Determine the (x, y) coordinate at the center of the cell enclosing the given text.  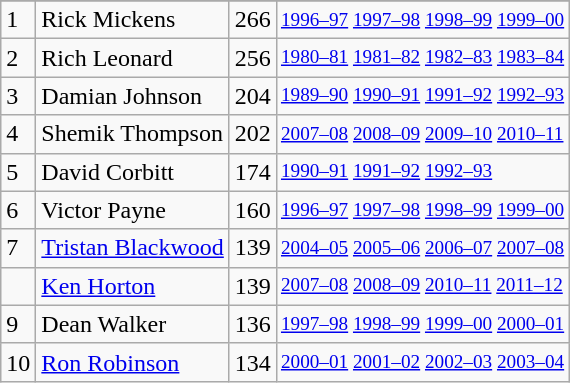
1989–90 1990–91 1991–92 1992–93 (422, 96)
256 (252, 58)
9 (18, 324)
1980–81 1981–82 1982–83 1983–84 (422, 58)
136 (252, 324)
2 (18, 58)
Shemik Thompson (133, 134)
2007–08 2008–09 2010–11 2011–12 (422, 286)
2004–05 2005–06 2006–07 2007–08 (422, 248)
Victor Payne (133, 210)
Rick Mickens (133, 20)
2000–01 2001–02 2002–03 2003–04 (422, 362)
204 (252, 96)
Dean Walker (133, 324)
Rich Leonard (133, 58)
174 (252, 172)
Tristan Blackwood (133, 248)
Damian Johnson (133, 96)
1997–98 1998–99 1999–00 2000–01 (422, 324)
266 (252, 20)
1990–91 1991–92 1992–93 (422, 172)
Ken Horton (133, 286)
2007–08 2008–09 2009–10 2010–11 (422, 134)
Ron Robinson (133, 362)
5 (18, 172)
David Corbitt (133, 172)
6 (18, 210)
10 (18, 362)
134 (252, 362)
7 (18, 248)
202 (252, 134)
3 (18, 96)
160 (252, 210)
1 (18, 20)
4 (18, 134)
